Identify which cell holds the provided text, then report its (X, Y) central coordinate. 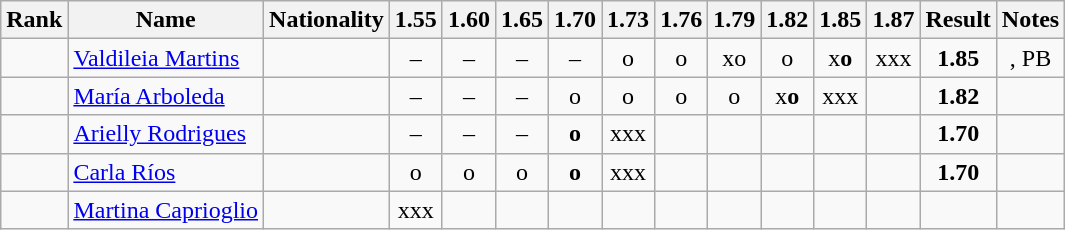
Martina Caprioglio (166, 210)
Rank (34, 20)
Carla Ríos (166, 172)
1.60 (468, 20)
1.73 (628, 20)
Valdileia Martins (166, 58)
1.65 (522, 20)
1.87 (894, 20)
1.76 (682, 20)
María Arboleda (166, 96)
1.55 (416, 20)
1.79 (734, 20)
Result (958, 20)
Name (166, 20)
Arielly Rodrigues (166, 134)
, PB (1030, 58)
Nationality (327, 20)
Notes (1030, 20)
